Provide the [X, Y] coordinate of the cell's center where the given text is located.  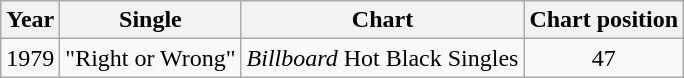
Chart position [604, 20]
"Right or Wrong" [150, 58]
Single [150, 20]
Year [30, 20]
47 [604, 58]
Billboard Hot Black Singles [382, 58]
Chart [382, 20]
1979 [30, 58]
